For the text-containing cell, return its midpoint in (X, Y) coordinate format. 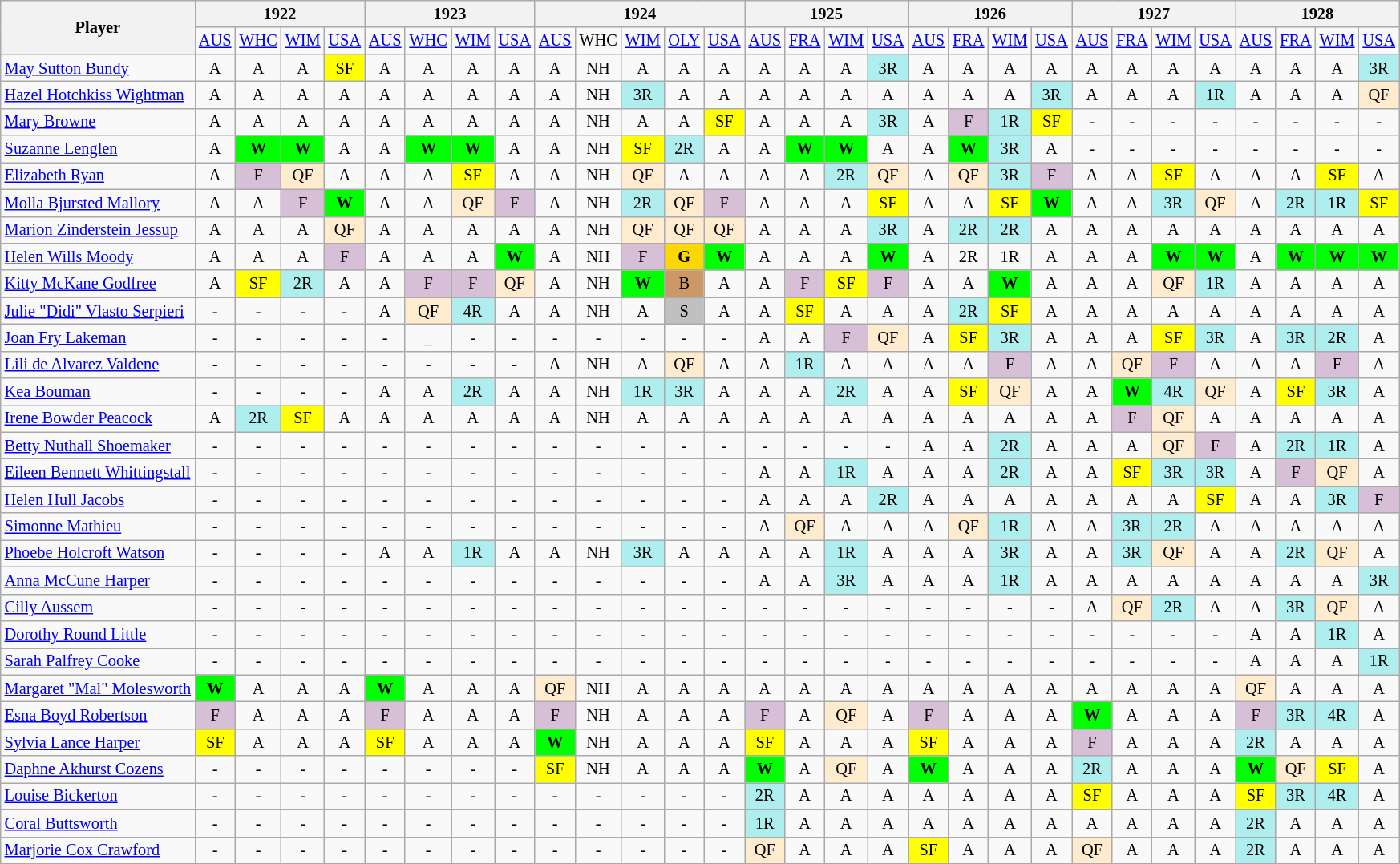
Suzanne Lenglen (98, 149)
Marion Zinderstein Jessup (98, 230)
Mary Browne (98, 122)
1922 (280, 14)
S (685, 311)
May Sutton Bundy (98, 68)
OLY (685, 41)
1926 (990, 14)
Cilly Aussem (98, 608)
Sarah Palfrey Cooke (98, 661)
Betty Nuthall Shoemaker (98, 446)
Dorothy Round Little (98, 634)
1927 (1154, 14)
1925 (826, 14)
_ (428, 337)
Phoebe Holcroft Watson (98, 553)
Lili de Alvarez Valdene (98, 365)
Louise Bickerton (98, 796)
Sylvia Lance Harper (98, 742)
Coral Buttsworth (98, 823)
B (685, 284)
G (685, 256)
Molla Bjursted Mallory (98, 203)
1928 (1317, 14)
Eileen Bennett Whittingstall (98, 472)
Kea Bouman (98, 392)
Anna McCune Harper (98, 580)
Elizabeth Ryan (98, 176)
Julie "Didi" Vlasto Serpieri (98, 311)
Daphne Akhurst Cozens (98, 769)
Margaret "Mal" Molesworth (98, 688)
Joan Fry Lakeman (98, 337)
Simonne Mathieu (98, 527)
Kitty McKane Godfree (98, 284)
Hazel Hotchkiss Wightman (98, 95)
Helen Hull Jacobs (98, 499)
1923 (450, 14)
1924 (640, 14)
Irene Bowder Peacock (98, 418)
Marjorie Cox Crawford (98, 850)
Helen Wills Moody (98, 256)
Esna Boyd Robertson (98, 715)
Player (98, 27)
